Determine the [x, y] coordinate at the center of the cell enclosing the given text.  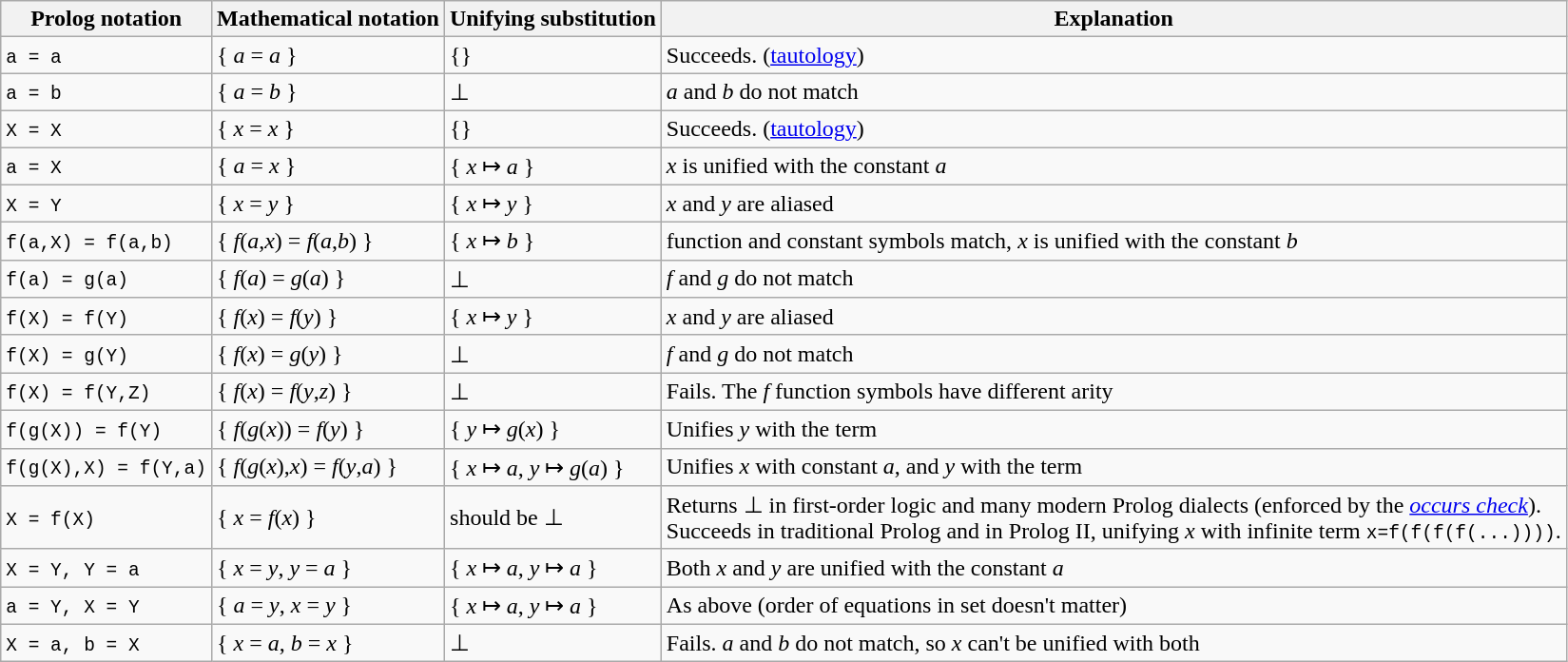
{ a = b } [327, 92]
should be ⊥ [553, 517]
Fails. a and b do not match, so x can't be unified with both [1113, 643]
{ a = a } [327, 55]
{ y ↦ g(x) } [553, 429]
{ a = x } [327, 165]
{ f(g(x)) = f(y) } [327, 429]
{ x = a, b = x } [327, 643]
Unifying substitution [553, 19]
f(X) = f(Y,Z) [106, 392]
a and b do not match [1113, 92]
{ f(a) = g(a) } [327, 279]
a = a [106, 55]
f(a) = g(a) [106, 279]
f(X) = f(Y) [106, 317]
f(a,X) = f(a,b) [106, 242]
{ x = x } [327, 128]
X = Y [106, 204]
{ x ↦ a } [553, 165]
X = a, b = X [106, 643]
{ x ↦ b } [553, 242]
f(g(X),X) = f(Y,a) [106, 467]
{ f(g(x),x) = f(y,a) } [327, 467]
f(g(X)) = f(Y) [106, 429]
X = f(X) [106, 517]
f(X) = g(Y) [106, 354]
Fails. The f function symbols have different arity [1113, 392]
{ x = y, y = a } [327, 568]
Prolog notation [106, 19]
a = Y, X = Y [106, 606]
{ f(x) = f(y) } [327, 317]
{ f(x) = f(y,z) } [327, 392]
function and constant symbols match, x is unified with the constant b [1113, 242]
{ x ↦ a, y ↦ g(a) } [553, 467]
{ f(a,x) = f(a,b) } [327, 242]
Unifies x with constant a, and y with the term [1113, 467]
{ x = y } [327, 204]
X = X [106, 128]
Unifies y with the term [1113, 429]
Explanation [1113, 19]
X = Y, Y = a [106, 568]
{ x = f(x) } [327, 517]
Mathematical notation [327, 19]
{ a = y, x = y } [327, 606]
As above (order of equations in set doesn't matter) [1113, 606]
a = b [106, 92]
{ f(x) = g(y) } [327, 354]
a = X [106, 165]
Both x and y are unified with the constant a [1113, 568]
x is unified with the constant a [1113, 165]
